Find where the given text appears and provide that cell's center as (X, Y) coordinate. 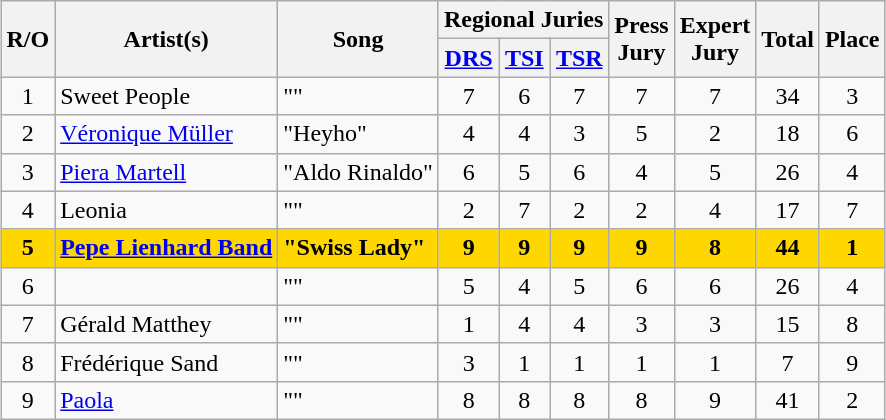
34 (788, 96)
Total (788, 39)
Artist(s) (166, 39)
41 (788, 400)
Regional Juries (523, 20)
TSI (524, 58)
"Heyho" (358, 134)
18 (788, 134)
"Swiss Lady" (358, 248)
44 (788, 248)
TSR (580, 58)
Song (358, 39)
Véronique Müller (166, 134)
Leonia (166, 210)
PressJury (642, 39)
Sweet People (166, 96)
Paola (166, 400)
Place (852, 39)
R/O (28, 39)
17 (788, 210)
DRS (468, 58)
Pepe Lienhard Band (166, 248)
ExpertJury (715, 39)
Gérald Matthey (166, 324)
Piera Martell (166, 172)
Frédérique Sand (166, 362)
"Aldo Rinaldo" (358, 172)
15 (788, 324)
